Return the [x, y] coordinate for the center point of the cell that contains the specified text.  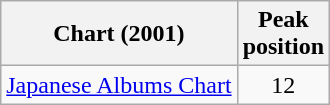
Japanese Albums Chart [119, 85]
12 [283, 85]
Chart (2001) [119, 34]
Peakposition [283, 34]
